Search for the cell housing the specified text and yield its [x, y] center coordinate. 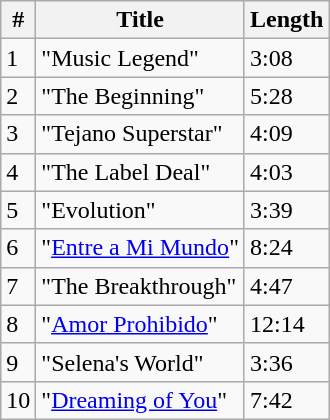
5:28 [286, 96]
4:09 [286, 134]
"The Label Deal" [140, 172]
8:24 [286, 248]
3:08 [286, 58]
6 [18, 248]
3 [18, 134]
"Music Legend" [140, 58]
5 [18, 210]
4:03 [286, 172]
# [18, 20]
Title [140, 20]
3:36 [286, 362]
9 [18, 362]
"Amor Prohibido" [140, 324]
"Dreaming of You" [140, 400]
3:39 [286, 210]
"Entre a Mi Mundo" [140, 248]
"Evolution" [140, 210]
1 [18, 58]
4 [18, 172]
7:42 [286, 400]
Length [286, 20]
12:14 [286, 324]
10 [18, 400]
"The Breakthrough" [140, 286]
"Tejano Superstar" [140, 134]
2 [18, 96]
4:47 [286, 286]
"Selena's World" [140, 362]
8 [18, 324]
"The Beginning" [140, 96]
7 [18, 286]
